Determine the (x, y) coordinate at the center of the cell enclosing the given text.  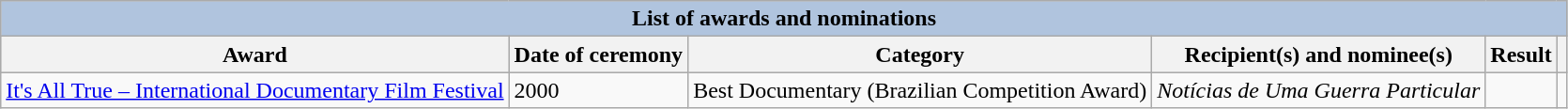
Recipient(s) and nominee(s) (1318, 54)
It's All True – International Documentary Film Festival (255, 90)
Result (1521, 54)
List of awards and nominations (784, 19)
Notícias de Uma Guerra Particular (1318, 90)
Award (255, 54)
Best Documentary (Brazilian Competition Award) (920, 90)
2000 (599, 90)
Date of ceremony (599, 54)
Category (920, 54)
